Pinpoint the cell where the given text exists, returning its (X, Y) midpoint coordinate. 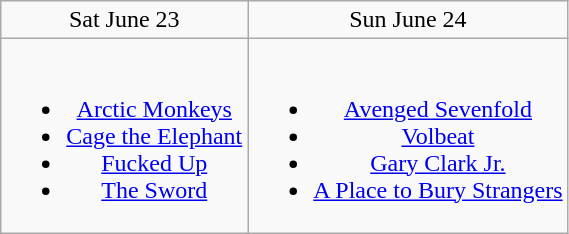
Avenged SevenfoldVolbeatGary Clark Jr.A Place to Bury Strangers (408, 136)
Sat June 23 (124, 20)
Sun June 24 (408, 20)
Arctic MonkeysCage the ElephantFucked UpThe Sword (124, 136)
